From the cell containing the given text, extract its center point as [x, y] coordinate. 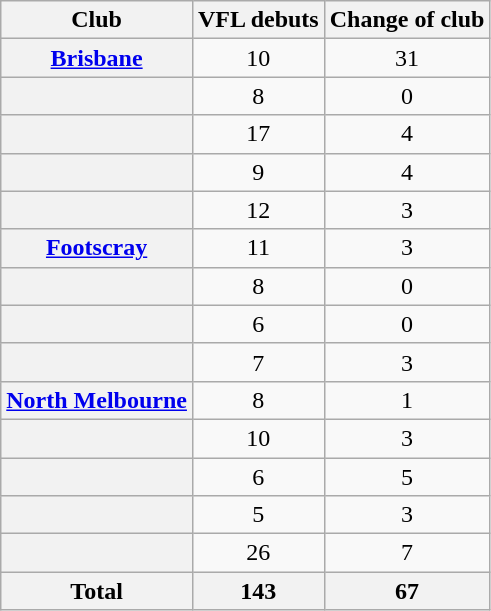
North Melbourne [97, 400]
9 [258, 172]
Club [97, 20]
11 [258, 248]
12 [258, 210]
143 [258, 591]
Footscray [97, 248]
Brisbane [97, 58]
67 [407, 591]
26 [258, 553]
VFL debuts [258, 20]
Change of club [407, 20]
31 [407, 58]
1 [407, 400]
Total [97, 591]
17 [258, 134]
